Return the [x, y] coordinate for the center point of the cell that contains the specified text.  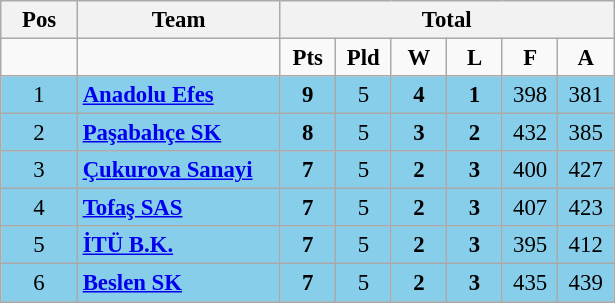
Anadolu Efes [178, 95]
400 [530, 170]
Paşabahçe SK [178, 133]
435 [530, 283]
F [530, 58]
385 [586, 133]
Çukurova Sanayi [178, 170]
432 [530, 133]
427 [586, 170]
Tofaş SAS [178, 208]
381 [586, 95]
412 [586, 245]
Total [447, 20]
439 [586, 283]
8 [308, 133]
Team [178, 20]
Beslen SK [178, 283]
İTÜ B.K. [178, 245]
6 [40, 283]
395 [530, 245]
423 [586, 208]
398 [530, 95]
A [586, 58]
Pos [40, 20]
9 [308, 95]
W [419, 58]
Pld [364, 58]
407 [530, 208]
Pts [308, 58]
L [475, 58]
